For the text-containing cell, return its midpoint in (x, y) coordinate format. 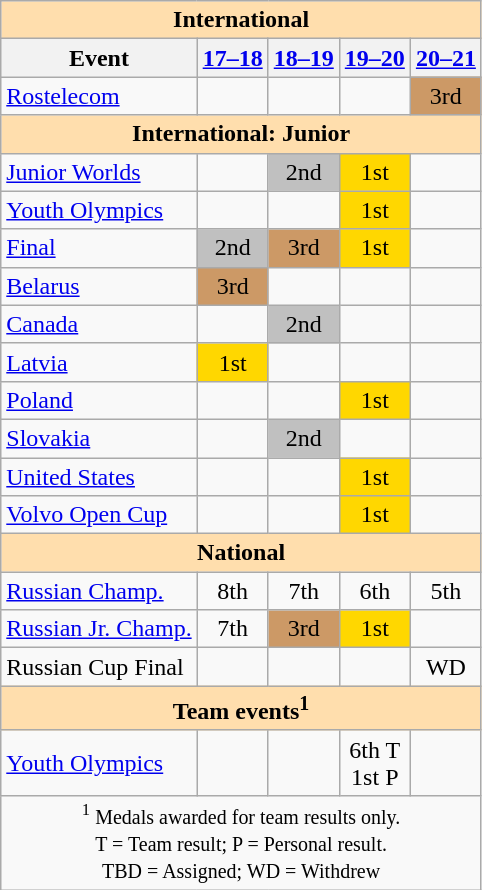
8th (232, 591)
18–19 (304, 58)
WD (446, 667)
Russian Champ. (99, 591)
20–21 (446, 58)
International (242, 20)
17–18 (232, 58)
United States (99, 477)
Final (99, 248)
Canada (99, 324)
6th (374, 591)
National (242, 553)
International: Junior (242, 134)
Junior Worlds (99, 172)
Team events1 (242, 708)
Volvo Open Cup (99, 515)
5th (446, 591)
Rostelecom (99, 96)
19–20 (374, 58)
Belarus (99, 286)
Latvia (99, 362)
Poland (99, 400)
1 Medals awarded for team results only. T = Team result; P = Personal result. TBD = Assigned; WD = Withdrew (242, 842)
Event (99, 58)
Russian Cup Final (99, 667)
Slovakia (99, 438)
Russian Jr. Champ. (99, 629)
6th T 1st P (374, 762)
